Detect which cell encompasses the target text, then output its [x, y] center coordinate. 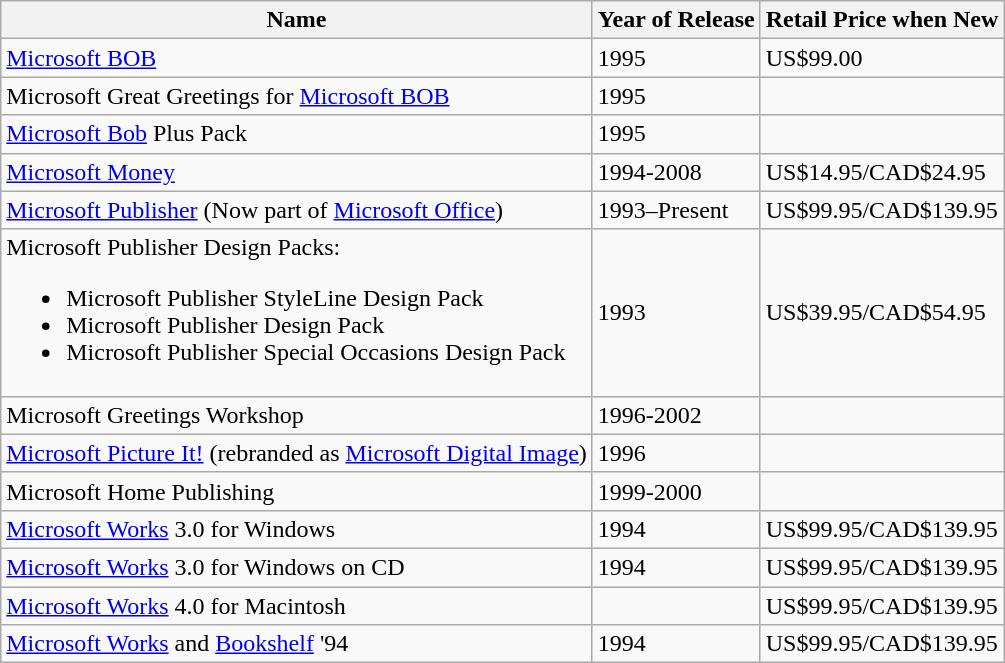
US$39.95/CAD$54.95 [882, 312]
Microsoft Home Publishing [297, 491]
1994-2008 [676, 172]
Microsoft Picture It! (rebranded as Microsoft Digital Image) [297, 453]
Microsoft Works 4.0 for Macintosh [297, 605]
Microsoft BOB [297, 58]
Microsoft Bob Plus Pack [297, 134]
Retail Price when New [882, 20]
US$99.00 [882, 58]
Name [297, 20]
Microsoft Works and Bookshelf '94 [297, 644]
1996-2002 [676, 415]
1996 [676, 453]
Microsoft Money [297, 172]
Microsoft Works 3.0 for Windows on CD [297, 567]
Microsoft Works 3.0 for Windows [297, 529]
1999-2000 [676, 491]
US$14.95/CAD$24.95 [882, 172]
Microsoft Great Greetings for Microsoft BOB [297, 96]
1993 [676, 312]
Microsoft Publisher (Now part of Microsoft Office) [297, 210]
Microsoft Greetings Workshop [297, 415]
Year of Release [676, 20]
1993–Present [676, 210]
